Find where the given text appears and provide that cell's center as [x, y] coordinate. 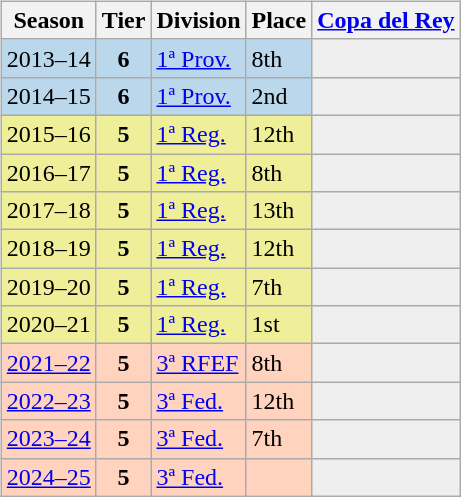
Division [198, 20]
13th [279, 211]
2017–18 [48, 211]
2023–24 [48, 439]
Season [48, 20]
2013–14 [48, 58]
Copa del Rey [386, 20]
2nd [279, 96]
2022–23 [48, 401]
2020–21 [48, 325]
2015–16 [48, 134]
2016–17 [48, 173]
3ª RFEF [198, 363]
2024–25 [48, 477]
Tier [124, 20]
Place [279, 20]
2018–19 [48, 249]
2014–15 [48, 96]
2021–22 [48, 363]
2019–20 [48, 287]
1st [279, 325]
